Provide the [X, Y] coordinate of the cell's center where the given text is located.  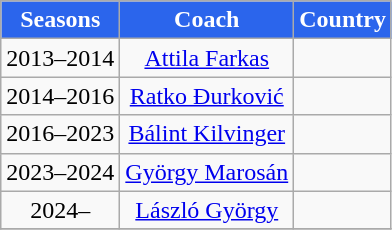
Seasons [60, 20]
2023–2024 [60, 172]
László György [207, 210]
Attila Farkas [207, 58]
2013–2014 [60, 58]
Country [343, 20]
György Marosán [207, 172]
2024– [60, 210]
Ratko Đurković [207, 96]
2014–2016 [60, 96]
Bálint Kilvinger [207, 134]
Coach [207, 20]
2016–2023 [60, 134]
